Return [X, Y] of the center of cell containing provided text 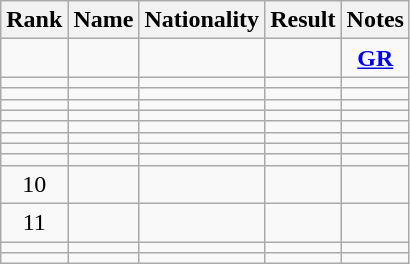
Result [303, 20]
Name [104, 20]
Rank [34, 20]
10 [34, 184]
Nationality [202, 20]
Notes [375, 20]
GR [375, 58]
11 [34, 222]
